Provide the (X, Y) coordinate of the cell's center where the given text is located.  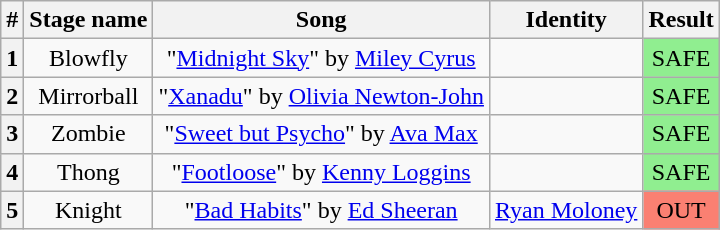
"Footloose" by Kenny Loggins (322, 172)
"Bad Habits" by Ed Sheeran (322, 210)
Blowfly (88, 58)
3 (12, 134)
OUT (681, 210)
Zombie (88, 134)
5 (12, 210)
2 (12, 96)
Mirrorball (88, 96)
Result (681, 20)
4 (12, 172)
Ryan Moloney (566, 210)
Stage name (88, 20)
Thong (88, 172)
"Xanadu" by Olivia Newton-John (322, 96)
# (12, 20)
"Midnight Sky" by Miley Cyrus (322, 58)
Song (322, 20)
1 (12, 58)
Knight (88, 210)
Identity (566, 20)
"Sweet but Psycho" by Ava Max (322, 134)
